From the cell containing the given text, extract its center point as (x, y) coordinate. 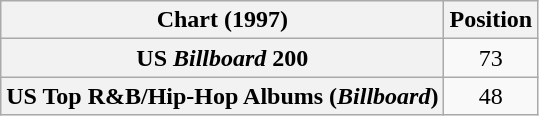
US Billboard 200 (222, 58)
73 (491, 58)
Chart (1997) (222, 20)
US Top R&B/Hip-Hop Albums (Billboard) (222, 96)
Position (491, 20)
48 (491, 96)
